Return (x, y) of the center of cell containing provided text 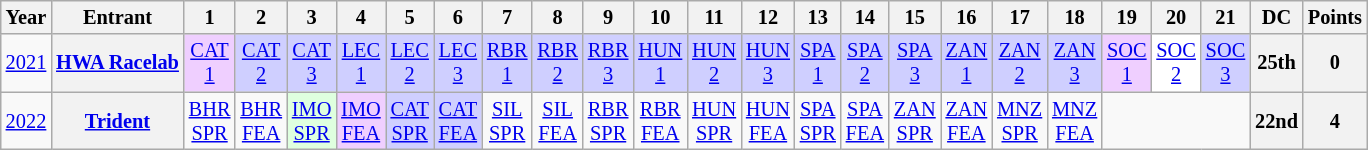
7 (507, 17)
3 (312, 17)
18 (1074, 17)
SOC3 (1226, 63)
CATFEA (458, 121)
CATSPR (410, 121)
LEC2 (410, 63)
SPA1 (818, 63)
5 (410, 17)
15 (915, 17)
SPA2 (865, 63)
MNZFEA (1074, 121)
CAT2 (261, 63)
16 (967, 17)
BHRFEA (261, 121)
Trident (118, 121)
19 (1126, 17)
BHRSPR (210, 121)
CAT3 (312, 63)
8 (557, 17)
ZAN3 (1074, 63)
SOC2 (1176, 63)
9 (608, 17)
25th (1276, 63)
6 (458, 17)
Year (26, 17)
ZANFEA (967, 121)
Points (1335, 17)
11 (714, 17)
HUNSPR (714, 121)
DC (1276, 17)
SPA3 (915, 63)
22nd (1276, 121)
IMOSPR (312, 121)
2022 (26, 121)
ZAN2 (1020, 63)
2021 (26, 63)
20 (1176, 17)
0 (1335, 63)
17 (1020, 17)
21 (1226, 17)
HUNFEA (768, 121)
13 (818, 17)
LEC3 (458, 63)
Entrant (118, 17)
1 (210, 17)
2 (261, 17)
LEC1 (360, 63)
HUN1 (660, 63)
SPAFEA (865, 121)
SILFEA (557, 121)
HUN2 (714, 63)
SPASPR (818, 121)
RBRFEA (660, 121)
ZAN1 (967, 63)
CAT1 (210, 63)
HWA Racelab (118, 63)
SOC1 (1126, 63)
RBR1 (507, 63)
10 (660, 17)
HUN3 (768, 63)
IMOFEA (360, 121)
SILSPR (507, 121)
RBRSPR (608, 121)
MNZSPR (1020, 121)
14 (865, 17)
RBR2 (557, 63)
ZANSPR (915, 121)
12 (768, 17)
RBR3 (608, 63)
